Return [x, y] of the center of cell containing provided text 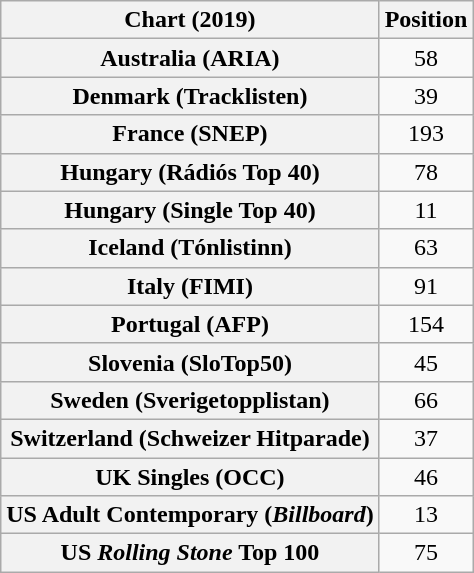
154 [426, 324]
Hungary (Single Top 40) [190, 210]
Chart (2019) [190, 20]
75 [426, 553]
Australia (ARIA) [190, 58]
58 [426, 58]
46 [426, 477]
45 [426, 362]
13 [426, 515]
US Rolling Stone Top 100 [190, 553]
Slovenia (SloTop50) [190, 362]
Sweden (Sverigetopplistan) [190, 400]
39 [426, 96]
Hungary (Rádiós Top 40) [190, 172]
78 [426, 172]
63 [426, 248]
91 [426, 286]
US Adult Contemporary (Billboard) [190, 515]
11 [426, 210]
37 [426, 438]
Italy (FIMI) [190, 286]
Iceland (Tónlistinn) [190, 248]
Position [426, 20]
UK Singles (OCC) [190, 477]
Portugal (AFP) [190, 324]
France (SNEP) [190, 134]
Denmark (Tracklisten) [190, 96]
Switzerland (Schweizer Hitparade) [190, 438]
193 [426, 134]
66 [426, 400]
